Pinpoint the cell where the given text exists, returning its [X, Y] midpoint coordinate. 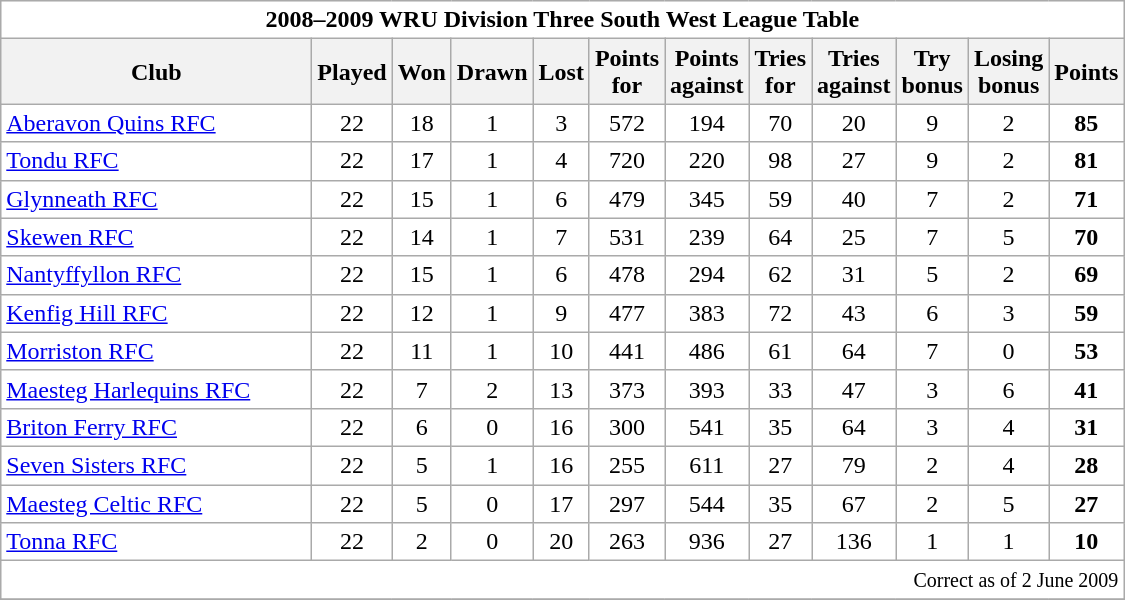
67 [854, 503]
531 [626, 237]
62 [780, 275]
220 [706, 161]
Try bonus [932, 72]
297 [626, 503]
Points for [626, 72]
Tries for [780, 72]
486 [706, 351]
Lost [561, 72]
Aberavon Quins RFC [156, 123]
2008–2009 WRU Division Three South West League Table [562, 20]
Points [1086, 72]
Briton Ferry RFC [156, 427]
28 [1086, 465]
294 [706, 275]
Drawn [492, 72]
Losing bonus [1008, 72]
69 [1086, 275]
345 [706, 199]
81 [1086, 161]
720 [626, 161]
11 [422, 351]
79 [854, 465]
41 [1086, 389]
263 [626, 542]
71 [1086, 199]
18 [422, 123]
12 [422, 313]
544 [706, 503]
Played [352, 72]
13 [561, 389]
Club [156, 72]
14 [422, 237]
Won [422, 72]
40 [854, 199]
98 [780, 161]
572 [626, 123]
61 [780, 351]
Nantyffyllon RFC [156, 275]
300 [626, 427]
Tondu RFC [156, 161]
43 [854, 313]
239 [706, 237]
Glynneath RFC [156, 199]
Tries against [854, 72]
Kenfig Hill RFC [156, 313]
194 [706, 123]
255 [626, 465]
Morriston RFC [156, 351]
383 [706, 313]
33 [780, 389]
936 [706, 542]
373 [626, 389]
25 [854, 237]
53 [1086, 351]
Maesteg Celtic RFC [156, 503]
Correct as of 2 June 2009 [562, 580]
Maesteg Harlequins RFC [156, 389]
Seven Sisters RFC [156, 465]
441 [626, 351]
Skewen RFC [156, 237]
85 [1086, 123]
478 [626, 275]
393 [706, 389]
541 [706, 427]
477 [626, 313]
72 [780, 313]
611 [706, 465]
136 [854, 542]
Points against [706, 72]
479 [626, 199]
47 [854, 389]
Tonna RFC [156, 542]
